From the cell containing the given text, extract its center point as (X, Y) coordinate. 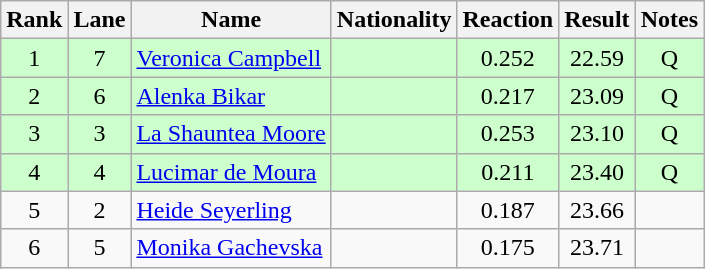
Notes (669, 20)
Rank (34, 20)
0.253 (508, 134)
0.211 (508, 172)
0.175 (508, 248)
Veronica Campbell (231, 58)
Monika Gachevska (231, 248)
23.40 (597, 172)
Nationality (394, 20)
23.66 (597, 210)
Reaction (508, 20)
0.252 (508, 58)
23.10 (597, 134)
7 (100, 58)
Lane (100, 20)
23.09 (597, 96)
0.187 (508, 210)
Name (231, 20)
23.71 (597, 248)
22.59 (597, 58)
Result (597, 20)
La Shauntea Moore (231, 134)
0.217 (508, 96)
1 (34, 58)
Lucimar de Moura (231, 172)
Alenka Bikar (231, 96)
Heide Seyerling (231, 210)
